From the cell containing the given text, extract its center point as [x, y] coordinate. 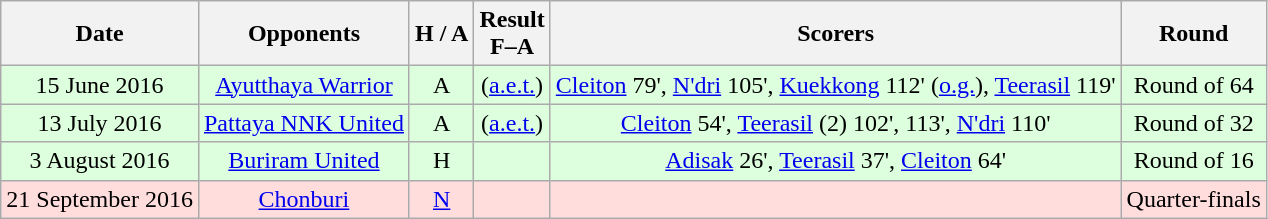
Adisak 26', Teerasil 37', Cleiton 64' [836, 161]
Chonburi [304, 199]
Cleiton 79', N'dri 105', Kuekkong 112' (o.g.), Teerasil 119' [836, 85]
21 September 2016 [100, 199]
Round of 16 [1194, 161]
15 June 2016 [100, 85]
Buriram United [304, 161]
Round of 64 [1194, 85]
Quarter-finals [1194, 199]
Round [1194, 34]
H [441, 161]
H / A [441, 34]
13 July 2016 [100, 123]
Date [100, 34]
Scorers [836, 34]
3 August 2016 [100, 161]
Pattaya NNK United [304, 123]
Ayutthaya Warrior [304, 85]
Round of 32 [1194, 123]
Cleiton 54', Teerasil (2) 102', 113', N'dri 110' [836, 123]
ResultF–A [512, 34]
Opponents [304, 34]
N [441, 199]
